Search for the cell housing the specified text and yield its (x, y) center coordinate. 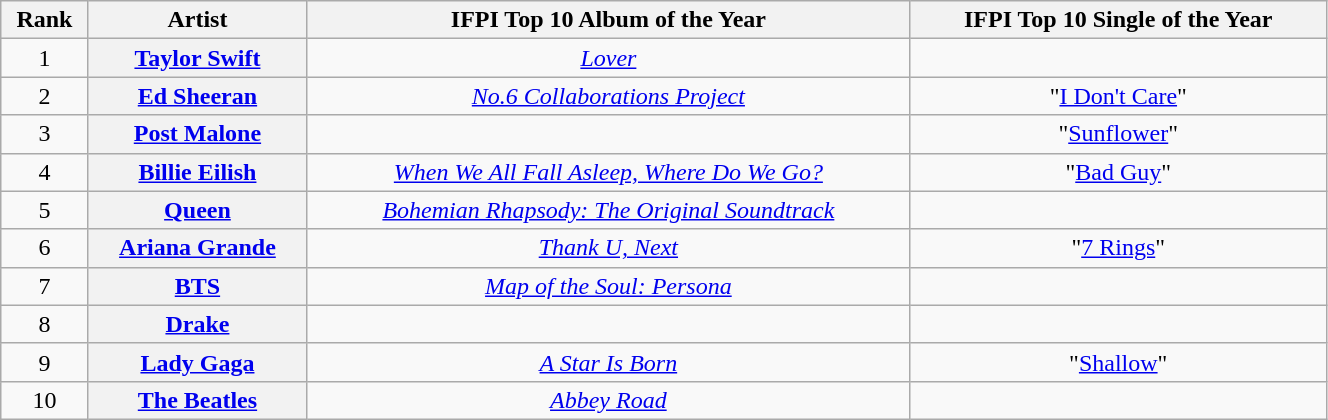
"7 Rings" (1118, 248)
Lover (608, 58)
2 (44, 96)
Artist (198, 20)
3 (44, 134)
When We All Fall Asleep, Where Do We Go? (608, 172)
IFPI Top 10 Single of the Year (1118, 20)
Ed Sheeran (198, 96)
Queen (198, 210)
5 (44, 210)
"I Don't Care" (1118, 96)
6 (44, 248)
"Bad Guy" (1118, 172)
A Star Is Born (608, 362)
Drake (198, 324)
Lady Gaga (198, 362)
The Beatles (198, 400)
Abbey Road (608, 400)
Rank (44, 20)
4 (44, 172)
Billie Eilish (198, 172)
Post Malone (198, 134)
BTS (198, 286)
8 (44, 324)
10 (44, 400)
"Shallow" (1118, 362)
1 (44, 58)
No.6 Collaborations Project (608, 96)
Bohemian Rhapsody: The Original Soundtrack (608, 210)
Taylor Swift (198, 58)
Ariana Grande (198, 248)
7 (44, 286)
Map of the Soul: Persona (608, 286)
IFPI Top 10 Album of the Year (608, 20)
Thank U, Next (608, 248)
9 (44, 362)
"Sunflower" (1118, 134)
